Find where the given text appears and provide that cell's center as [X, Y] coordinate. 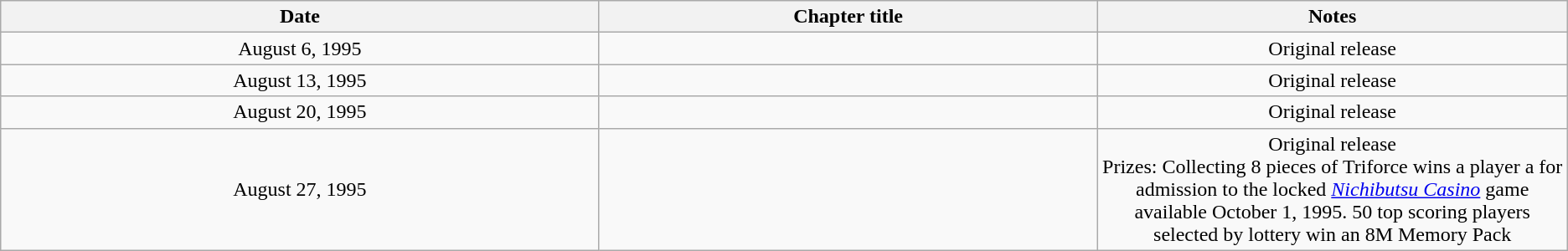
August 13, 1995 [300, 80]
Chapter title [848, 17]
August 6, 1995 [300, 49]
August 27, 1995 [300, 189]
Notes [1332, 17]
August 20, 1995 [300, 112]
Date [300, 17]
